Pinpoint the cell where the given text exists, returning its (X, Y) midpoint coordinate. 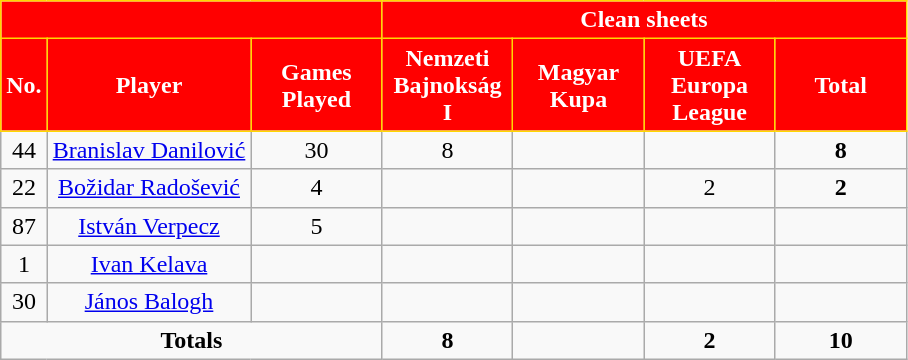
UEFA Europa League (710, 85)
1 (24, 264)
Magyar Kupa (578, 85)
Božidar Radošević (149, 188)
22 (24, 188)
87 (24, 226)
Totals (192, 340)
44 (24, 150)
5 (316, 226)
János Balogh (149, 302)
István Verpecz (149, 226)
Player (149, 85)
Total (840, 85)
Ivan Kelava (149, 264)
Games Played (316, 85)
Nemzeti Bajnokság I (448, 85)
10 (840, 340)
Clean sheets (644, 20)
No. (24, 85)
Branislav Danilović (149, 150)
4 (316, 188)
